Extract the (X, Y) coordinate from the center of the cell holding the provided text.  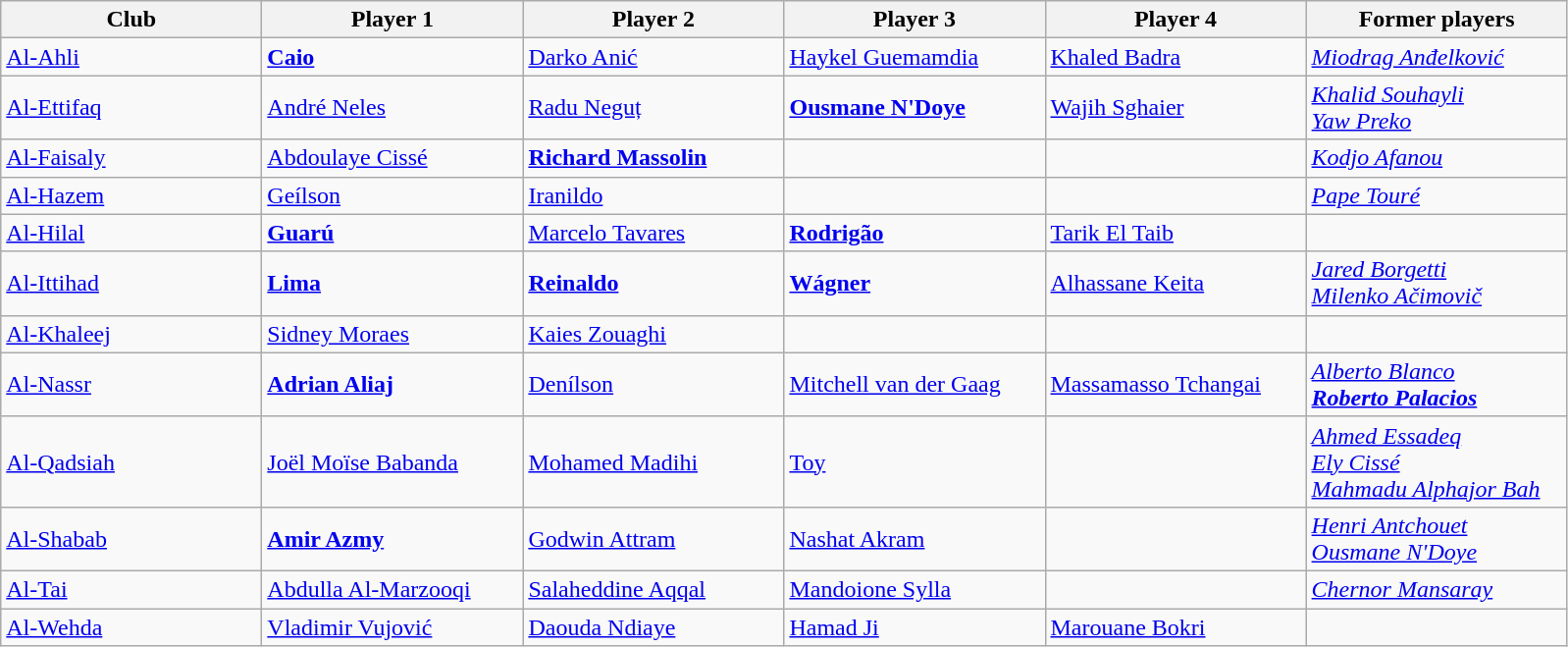
Khalid Souhayli Yaw Preko (1437, 108)
Marcelo Tavares (653, 233)
Darko Anić (653, 57)
Miodrag Anđelković (1437, 57)
Mohamed Madihi (653, 461)
Player 3 (915, 20)
Godwin Attram (653, 538)
Chernor Mansaray (1437, 589)
Haykel Guemamdia (915, 57)
Ousmane N'Doye (915, 108)
Al-Shabab (131, 538)
Richard Massolin (653, 158)
Amir Azmy (392, 538)
Guarú (392, 233)
Al-Wehda (131, 627)
Geílson (392, 195)
Ahmed Essadeq Ely Cissé Mahmadu Alphajor Bah (1437, 461)
Joël Moïse Babanda (392, 461)
Wágner (915, 283)
Al-Tai (131, 589)
Alhassane Keita (1176, 283)
Al-Faisaly (131, 158)
Player 4 (1176, 20)
Al-Qadsiah (131, 461)
Al-Khaleej (131, 334)
Daouda Ndiaye (653, 627)
Al-Nassr (131, 385)
Al-Hilal (131, 233)
Jared Borgetti Milenko Ačimovič (1437, 283)
Wajih Sghaier (1176, 108)
Al-Ahli (131, 57)
André Neles (392, 108)
Kaies Zouaghi (653, 334)
Kodjo Afanou (1437, 158)
Iranildo (653, 195)
Mandoione Sylla (915, 589)
Player 2 (653, 20)
Pape Touré (1437, 195)
Player 1 (392, 20)
Khaled Badra (1176, 57)
Al-Ettifaq (131, 108)
Tarik El Taib (1176, 233)
Club (131, 20)
Denílson (653, 385)
Nashat Akram (915, 538)
Mitchell van der Gaag (915, 385)
Radu Neguț (653, 108)
Abdoulaye Cissé (392, 158)
Lima (392, 283)
Salaheddine Aqqal (653, 589)
Adrian Aliaj (392, 385)
Hamad Ji (915, 627)
Massamasso Tchangai (1176, 385)
Al-Ittihad (131, 283)
Toy (915, 461)
Caio (392, 57)
Al-Hazem (131, 195)
Sidney Moraes (392, 334)
Alberto Blanco Roberto Palacios (1437, 385)
Reinaldo (653, 283)
Henri Antchouet Ousmane N'Doye (1437, 538)
Rodrigão (915, 233)
Vladimir Vujović (392, 627)
Former players (1437, 20)
Marouane Bokri (1176, 627)
Abdulla Al-Marzooqi (392, 589)
